Extract the (x, y) coordinate from the center of the cell holding the provided text.  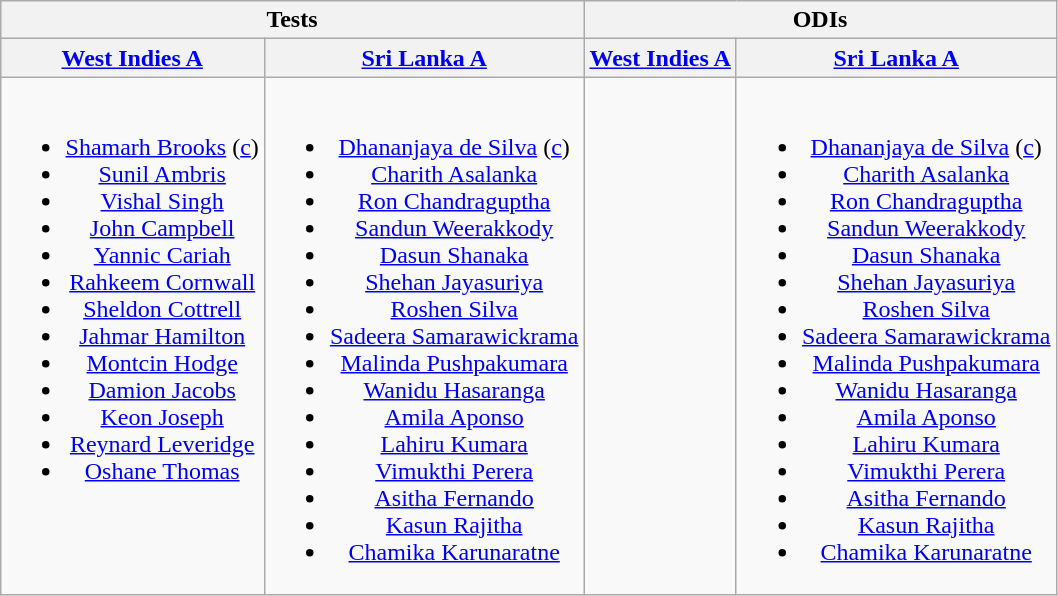
Tests (292, 20)
ODIs (820, 20)
